Detect which cell encompasses the target text, then output its (X, Y) center coordinate. 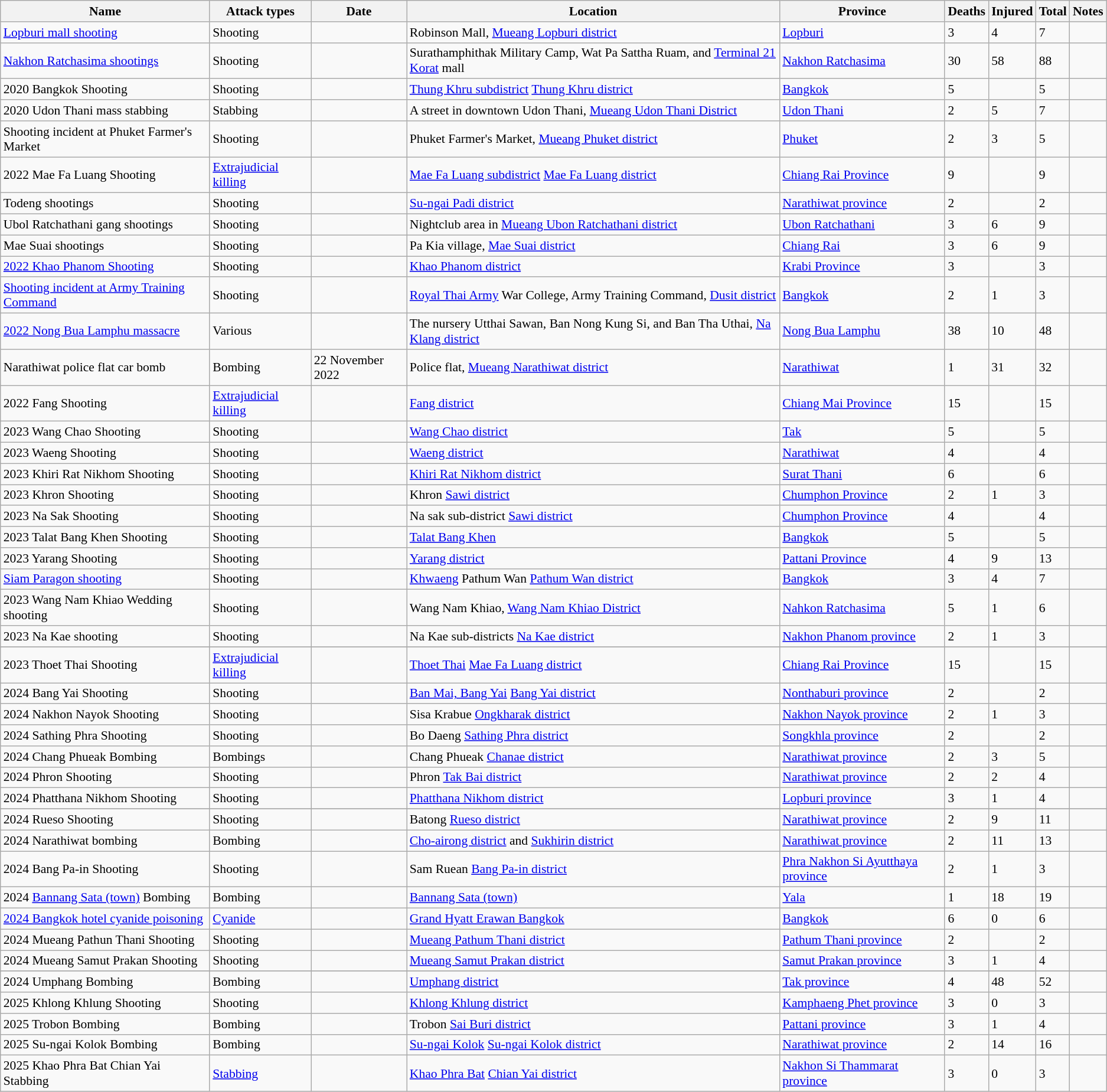
2024 Mueang Pathun Thani Shooting (105, 940)
Nakhon Si Thammarat province (862, 1073)
Krabi Province (862, 267)
2023 Na Sak Shooting (105, 516)
Chiang Rai (862, 246)
Khao Phra Bat Chian Yai district (593, 1073)
Nakhon Ratchasima (862, 60)
Surat Thani (862, 474)
Pattani Province (862, 558)
Phra Nakhon Si Ayutthaya province (862, 869)
Na Kae sub-districts Na Kae district (593, 636)
18 (1012, 898)
Batong Rueso district (593, 820)
Tak (862, 432)
Sam Ruean Bang Pa-in district (593, 869)
Bombings (260, 757)
2024 Nakhon Nayok Shooting (105, 715)
2023 Na Kae shooting (105, 636)
Yala (862, 898)
Bannang Sata (town) (593, 898)
Notes (1088, 11)
14 (1012, 1045)
Mae Suai shootings (105, 246)
Nakhon Ratchasima shootings (105, 60)
Phatthana Nikhom district (593, 799)
Su-ngai Kolok Su-ngai Kolok district (593, 1045)
2023 Wang Chao Shooting (105, 432)
Wang Chao district (593, 432)
Shooting incident at Phuket Farmer's Market (105, 139)
2023 Thoet Thai Shooting (105, 665)
Samut Prakan province (862, 961)
Ubol Ratchathani gang shootings (105, 225)
2025 Trobon Bombing (105, 1024)
52 (1053, 982)
2024 Umphang Bombing (105, 982)
2024 Bangkok hotel cyanide poisoning (105, 919)
2024 Bang Pa-in Shooting (105, 869)
Chang Phueak Chanae district (593, 757)
Narathiwat police flat car bomb (105, 367)
Su-ngai Padi district (593, 204)
16 (1053, 1045)
Grand Hyatt Erawan Bangkok (593, 919)
Phron Tak Bai district (593, 777)
Date (359, 11)
2023 Waeng Shooting (105, 453)
Shooting incident at Army Training Command (105, 295)
Cho-airong district and Sukhirin district (593, 841)
Chiang Mai Province (862, 404)
2020 Udon Thani mass stabbing (105, 110)
Khwaeng Pathum Wan Pathum Wan district (593, 579)
Mueang Samut Prakan district (593, 961)
Kamphaeng Phet province (862, 1003)
Lopburi mall shooting (105, 32)
Province (862, 11)
Songkhla province (862, 735)
Yarang district (593, 558)
Mueang Pathum Thani district (593, 940)
2023 Khron Shooting (105, 495)
Talat Bang Khen (593, 537)
38 (966, 332)
Location (593, 11)
Udon Thani (862, 110)
Cyanide (260, 919)
2024 Phatthana Nikhom Shooting (105, 799)
Attack types (260, 11)
Name (105, 11)
Sisa Krabue Ongkharak district (593, 715)
30 (966, 60)
Umphang district (593, 982)
2023 Khiri Rat Nikhom Shooting (105, 474)
Khiri Rat Nikhom district (593, 474)
Khlong Khlung district (593, 1003)
2023 Talat Bang Khen Shooting (105, 537)
32 (1053, 367)
22 November 2022 (359, 367)
2025 Khlong Khlung Shooting (105, 1003)
2023 Yarang Shooting (105, 558)
Thung Khru subdistrict Thung Khru district (593, 90)
Nonthaburi province (862, 694)
2025 Khao Phra Bat Chian Yai Stabbing (105, 1073)
10 (1012, 332)
19 (1053, 898)
Waeng district (593, 453)
Nightclub area in Mueang Ubon Ratchathani district (593, 225)
Trobon Sai Buri district (593, 1024)
Khao Phanom district (593, 267)
2020 Bangkok Shooting (105, 90)
2022 Nong Bua Lamphu massacre (105, 332)
Nakhon Nayok province (862, 715)
Injured (1012, 11)
2024 Rueso Shooting (105, 820)
2022 Mae Fa Luang Shooting (105, 175)
Nong Bua Lamphu (862, 332)
Nahkon Ratchasima (862, 608)
Fang district (593, 404)
2024 Bang Yai Shooting (105, 694)
Lopburi province (862, 799)
2022 Fang Shooting (105, 404)
2024 Sathing Phra Shooting (105, 735)
Deaths (966, 11)
2024 Phron Shooting (105, 777)
Surathamphithak Military Camp, Wat Pa Sattha Ruam, and Terminal 21 Korat mall (593, 60)
88 (1053, 60)
Nakhon Phanom province (862, 636)
Pattani province (862, 1024)
2024 Mueang Samut Prakan Shooting (105, 961)
2024 Narathiwat bombing (105, 841)
The nursery Utthai Sawan, Ban Nong Kung Si, and Ban Tha Uthai, Na Klang district (593, 332)
Total (1053, 11)
Lopburi (862, 32)
Various (260, 332)
Thoet Thai Mae Fa Luang district (593, 665)
Mae Fa Luang subdistrict Mae Fa Luang district (593, 175)
Wang Nam Khiao, Wang Nam Khiao District (593, 608)
Ban Mai, Bang Yai Bang Yai district (593, 694)
Na sak sub-district Sawi district (593, 516)
Siam Paragon shooting (105, 579)
31 (1012, 367)
Ubon Ratchathani (862, 225)
2025 Su-ngai Kolok Bombing (105, 1045)
Pa Kia village, Mae Suai district (593, 246)
Khron Sawi district (593, 495)
2024 Bannang Sata (town) Bombing (105, 898)
2024 Chang Phueak Bombing (105, 757)
Robinson Mall, Mueang Lopburi district (593, 32)
Royal Thai Army War College, Army Training Command, Dusit district (593, 295)
Pathum Thani province (862, 940)
Todeng shootings (105, 204)
A street in downtown Udon Thani, Mueang Udon Thani District (593, 110)
58 (1012, 60)
Bo Daeng Sathing Phra district (593, 735)
Phuket Farmer's Market, Mueang Phuket district (593, 139)
2023 Wang Nam Khiao Wedding shooting (105, 608)
Tak province (862, 982)
2022 Khao Phanom Shooting (105, 267)
Police flat, Mueang Narathiwat district (593, 367)
Phuket (862, 139)
